Pinpoint the cell where the given text exists, returning its (X, Y) midpoint coordinate. 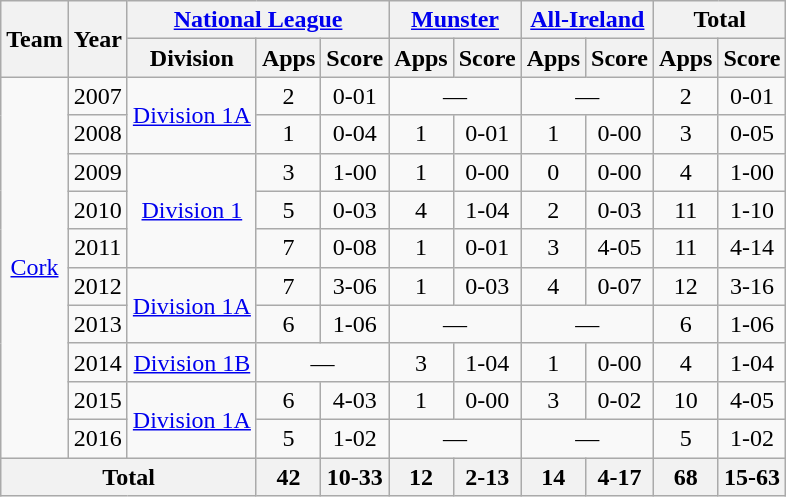
0-05 (752, 134)
2016 (98, 438)
2014 (98, 362)
2011 (98, 248)
Team (35, 39)
3-16 (752, 286)
All-Ireland (587, 20)
2009 (98, 172)
3-06 (355, 286)
Division (192, 58)
2012 (98, 286)
2015 (98, 400)
0-07 (620, 286)
68 (686, 477)
Munster (455, 20)
4-03 (355, 400)
2008 (98, 134)
4-14 (752, 248)
15-63 (752, 477)
2013 (98, 324)
14 (553, 477)
42 (288, 477)
Year (98, 39)
Division 1B (192, 362)
10 (686, 400)
4-17 (620, 477)
Cork (35, 268)
1-10 (752, 210)
2007 (98, 96)
Division 1 (192, 210)
2-13 (487, 477)
0-02 (620, 400)
National League (258, 20)
0-04 (355, 134)
0-08 (355, 248)
2010 (98, 210)
0 (553, 172)
10-33 (355, 477)
